Provide the [X, Y] coordinate of the cell's center where the given text is located.  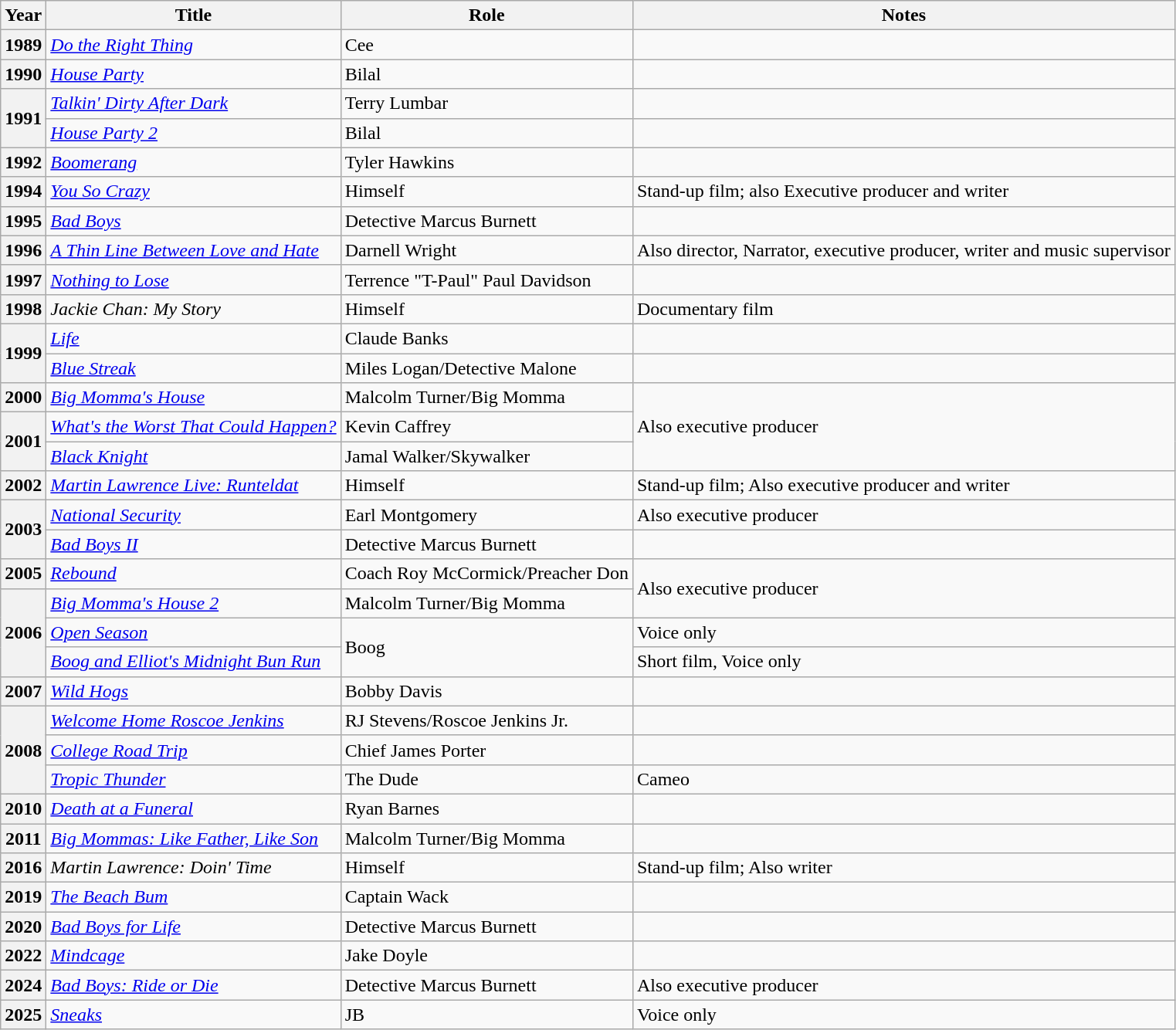
Stand-up film; Also writer [903, 868]
Nothing to Lose [193, 280]
2019 [23, 897]
2002 [23, 486]
Death at a Funeral [193, 808]
The Dude [486, 779]
Jake Doyle [486, 956]
Bad Boys [193, 221]
House Party [193, 74]
Boomerang [193, 162]
2016 [23, 868]
Black Knight [193, 456]
Tropic Thunder [193, 779]
1990 [23, 74]
2022 [23, 956]
Terrence "T-Paul" Paul Davidson [486, 280]
2001 [23, 442]
Jackie Chan: My Story [193, 309]
Life [193, 338]
Earl Montgomery [486, 515]
Blue Streak [193, 368]
Boog and Elliot's Midnight Bun Run [193, 662]
2008 [23, 750]
2000 [23, 398]
Bad Boys: Ride or Die [193, 985]
Title [193, 15]
2024 [23, 985]
Chief James Porter [486, 750]
House Party 2 [193, 133]
Documentary film [903, 309]
Notes [903, 15]
Ryan Barnes [486, 808]
Stand-up film; also Executive producer and writer [903, 191]
1994 [23, 191]
Bad Boys for Life [193, 927]
Also director, Narrator, executive producer, writer and music supervisor [903, 250]
1997 [23, 280]
Terry Lumbar [486, 103]
Bad Boys II [193, 544]
2007 [23, 691]
Darnell Wright [486, 250]
Mindcage [193, 956]
Jamal Walker/Skywalker [486, 456]
Boog [486, 647]
Role [486, 15]
You So Crazy [193, 191]
College Road Trip [193, 750]
1998 [23, 309]
2020 [23, 927]
Tyler Hawkins [486, 162]
1995 [23, 221]
Talkin' Dirty After Dark [193, 103]
Bobby Davis [486, 691]
2006 [23, 632]
Welcome Home Roscoe Jenkins [193, 720]
What's the Worst That Could Happen? [193, 427]
Cee [486, 45]
Big Momma's House 2 [193, 603]
Captain Wack [486, 897]
Claude Banks [486, 338]
1999 [23, 353]
National Security [193, 515]
Rebound [193, 574]
Open Season [193, 632]
1992 [23, 162]
Sneaks [193, 1015]
Big Momma's House [193, 398]
Martin Lawrence Live: Runteldat [193, 486]
2025 [23, 1015]
Miles Logan/Detective Malone [486, 368]
Stand-up film; Also executive producer and writer [903, 486]
A Thin Line Between Love and Hate [193, 250]
Short film, Voice only [903, 662]
Martin Lawrence: Doin' Time [193, 868]
1996 [23, 250]
Cameo [903, 779]
2011 [23, 838]
Do the Right Thing [193, 45]
1989 [23, 45]
2010 [23, 808]
RJ Stevens/Roscoe Jenkins Jr. [486, 720]
Coach Roy McCormick/Preacher Don [486, 574]
Big Mommas: Like Father, Like Son [193, 838]
Year [23, 15]
The Beach Bum [193, 897]
2003 [23, 530]
Kevin Caffrey [486, 427]
1991 [23, 118]
JB [486, 1015]
Wild Hogs [193, 691]
2005 [23, 574]
